Capture the cell that displays the provided text and extract its (x, y) central coordinate. 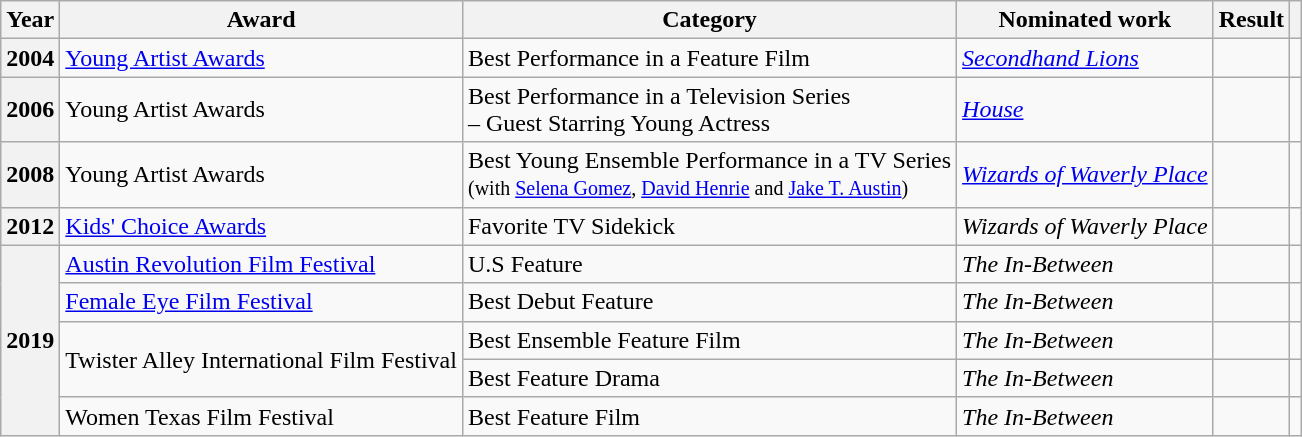
U.S Feature (709, 264)
Twister Alley International Film Festival (262, 359)
House (1086, 110)
Best Debut Feature (709, 302)
Female Eye Film Festival (262, 302)
Austin Revolution Film Festival (262, 264)
Secondhand Lions (1086, 58)
Best Young Ensemble Performance in a TV Series(with Selena Gomez, David Henrie and Jake T. Austin) (709, 174)
Best Feature Film (709, 416)
Best Ensemble Feature Film (709, 340)
2012 (30, 226)
2019 (30, 340)
Result (1251, 20)
Nominated work (1086, 20)
Award (262, 20)
2008 (30, 174)
Women Texas Film Festival (262, 416)
Kids' Choice Awards (262, 226)
2006 (30, 110)
Category (709, 20)
Best Performance in a Television Series– Guest Starring Young Actress (709, 110)
Best Feature Drama (709, 378)
Best Performance in a Feature Film (709, 58)
Favorite TV Sidekick (709, 226)
Year (30, 20)
2004 (30, 58)
